Find where the given text appears and provide that cell's center as [X, Y] coordinate. 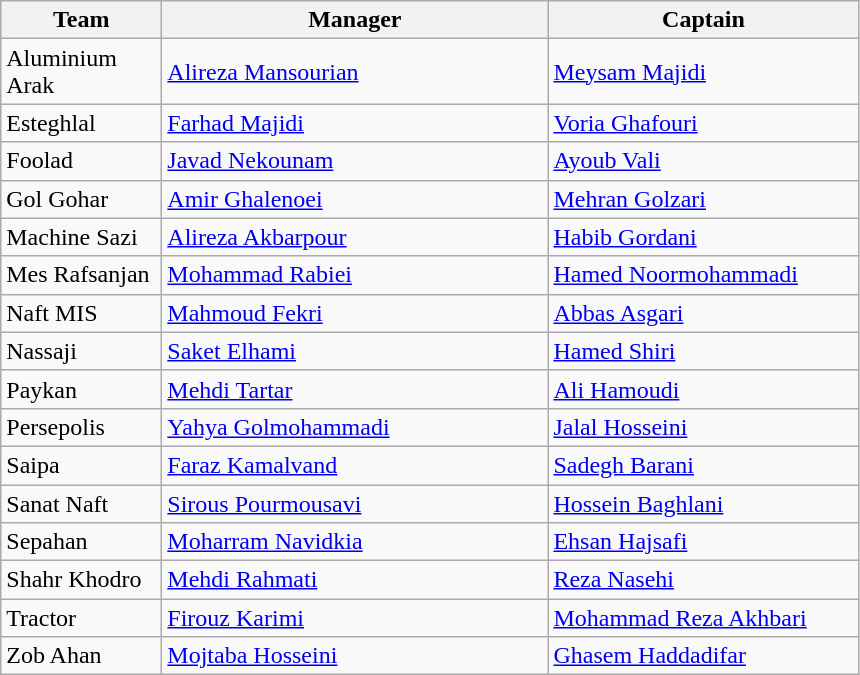
Hossein Baghlani [704, 503]
Tractor [82, 618]
Habib Gordani [704, 237]
Mohammad Rabiei [355, 275]
Mes Rafsanjan [82, 275]
Captain [704, 20]
Meysam Majidi [704, 72]
Moharram Navidkia [355, 542]
Hamed Shiri [704, 351]
Esteghlal [82, 123]
Saipa [82, 465]
Ayoub Vali [704, 161]
Ali Hamoudi [704, 389]
Abbas Asgari [704, 313]
Javad Nekounam [355, 161]
Mojtaba Hosseini [355, 656]
Mehran Golzari [704, 199]
Foolad [82, 161]
Ehsan Hajsafi [704, 542]
Mahmoud Fekri [355, 313]
Persepolis [82, 427]
Mehdi Rahmati [355, 580]
Sanat Naft [82, 503]
Naft MIS [82, 313]
Sirous Pourmousavi [355, 503]
Alireza Akbarpour [355, 237]
Zob Ahan [82, 656]
Aluminium Arak [82, 72]
Alireza Mansourian [355, 72]
Mohammad Reza Akhbari [704, 618]
Gol Gohar [82, 199]
Reza Nasehi [704, 580]
Hamed Noormohammadi [704, 275]
Sepahan [82, 542]
Jalal Hosseini [704, 427]
Machine Sazi [82, 237]
Amir Ghalenoei [355, 199]
Paykan [82, 389]
Manager [355, 20]
Faraz Kamalvand [355, 465]
Voria Ghafouri [704, 123]
Farhad Majidi [355, 123]
Ghasem Haddadifar [704, 656]
Mehdi Tartar [355, 389]
Shahr Khodro [82, 580]
Sadegh Barani [704, 465]
Firouz Karimi [355, 618]
Saket Elhami [355, 351]
Nassaji [82, 351]
Yahya Golmohammadi [355, 427]
Team [82, 20]
